Locate the cell with the specified text and output its (X, Y) center coordinate. 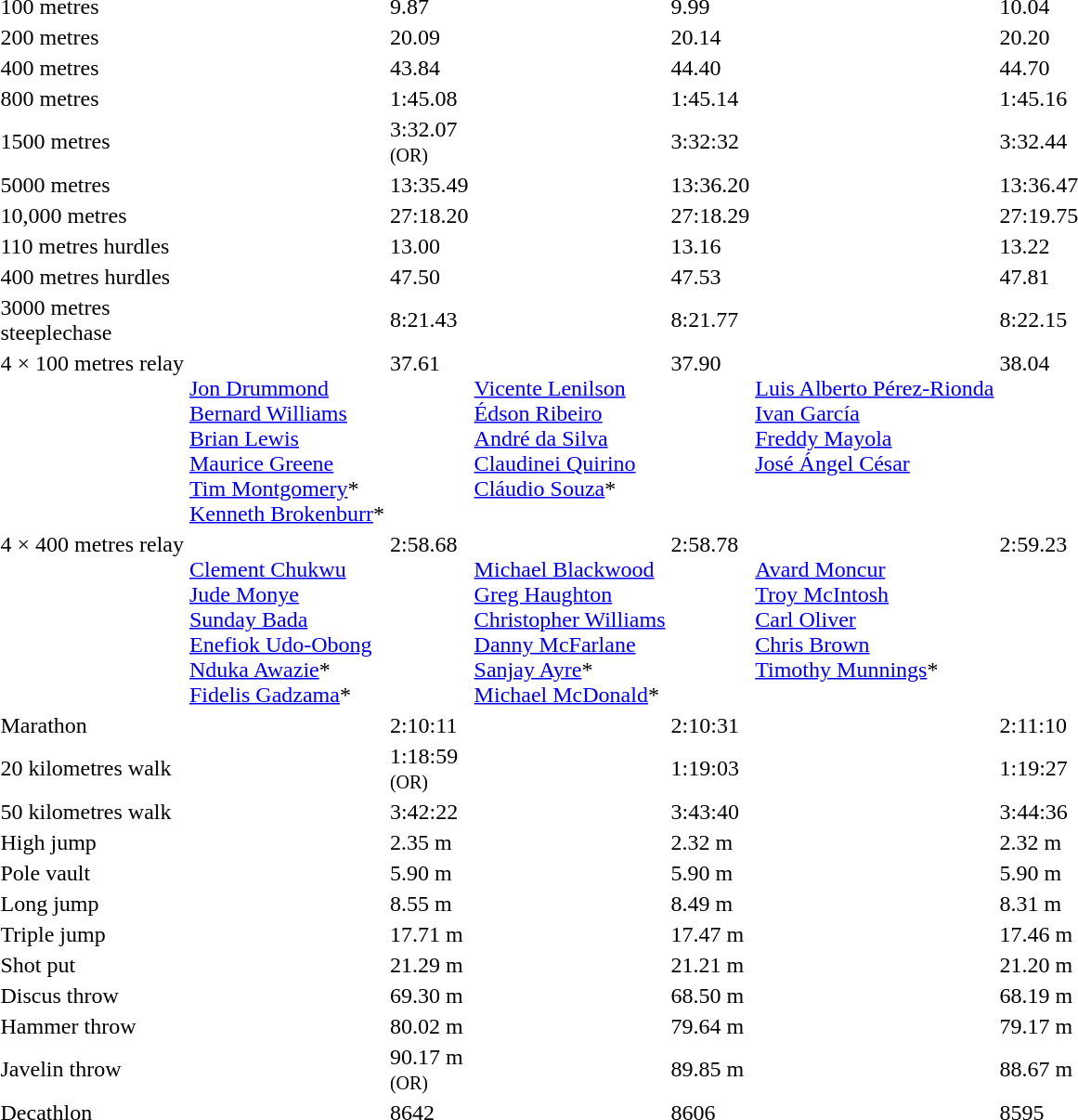
8.49 m (710, 904)
21.29 m (429, 965)
47.50 (429, 277)
17.71 m (429, 934)
8:21.77 (710, 319)
Luis Alberto Pérez-RiondaIvan GarcíaFreddy MayolaJosé Ángel César (875, 438)
2:10:31 (710, 725)
21.21 m (710, 965)
1:19:03 (710, 769)
44.40 (710, 68)
79.64 m (710, 1026)
13:35.49 (429, 185)
69.30 m (429, 996)
Clement ChukwuJude MonyeSunday BadaEnefiok Udo-ObongNduka Awazie*Fidelis Gadzama* (286, 619)
3:32.07(OR) (429, 141)
47.53 (710, 277)
13.16 (710, 246)
90.17 m(OR) (429, 1070)
2.32 m (710, 842)
8.55 m (429, 904)
89.85 m (710, 1070)
2:58.78 (710, 619)
3:42:22 (429, 812)
43.84 (429, 68)
27:18.20 (429, 215)
Vicente LenilsonÉdson RibeiroAndré da SilvaClaudinei QuirinoCláudio Souza* (570, 438)
Jon DrummondBernard WilliamsBrian LewisMaurice GreeneTim Montgomery*Kenneth Brokenburr* (286, 438)
1:45.14 (710, 98)
37.61 (429, 438)
2.35 m (429, 842)
20.09 (429, 37)
Avard MoncurTroy McIntoshCarl OliverChris BrownTimothy Munnings* (875, 619)
80.02 m (429, 1026)
3:32:32 (710, 141)
37.90 (710, 438)
13.00 (429, 246)
27:18.29 (710, 215)
68.50 m (710, 996)
8:21.43 (429, 319)
3:43:40 (710, 812)
2:58.68 (429, 619)
20.14 (710, 37)
1:18:59(OR) (429, 769)
1:45.08 (429, 98)
13:36.20 (710, 185)
17.47 m (710, 934)
2:10:11 (429, 725)
Michael BlackwoodGreg HaughtonChristopher WilliamsDanny McFarlaneSanjay Ayre*Michael McDonald* (570, 619)
